For the text-containing cell, return its midpoint in (x, y) coordinate format. 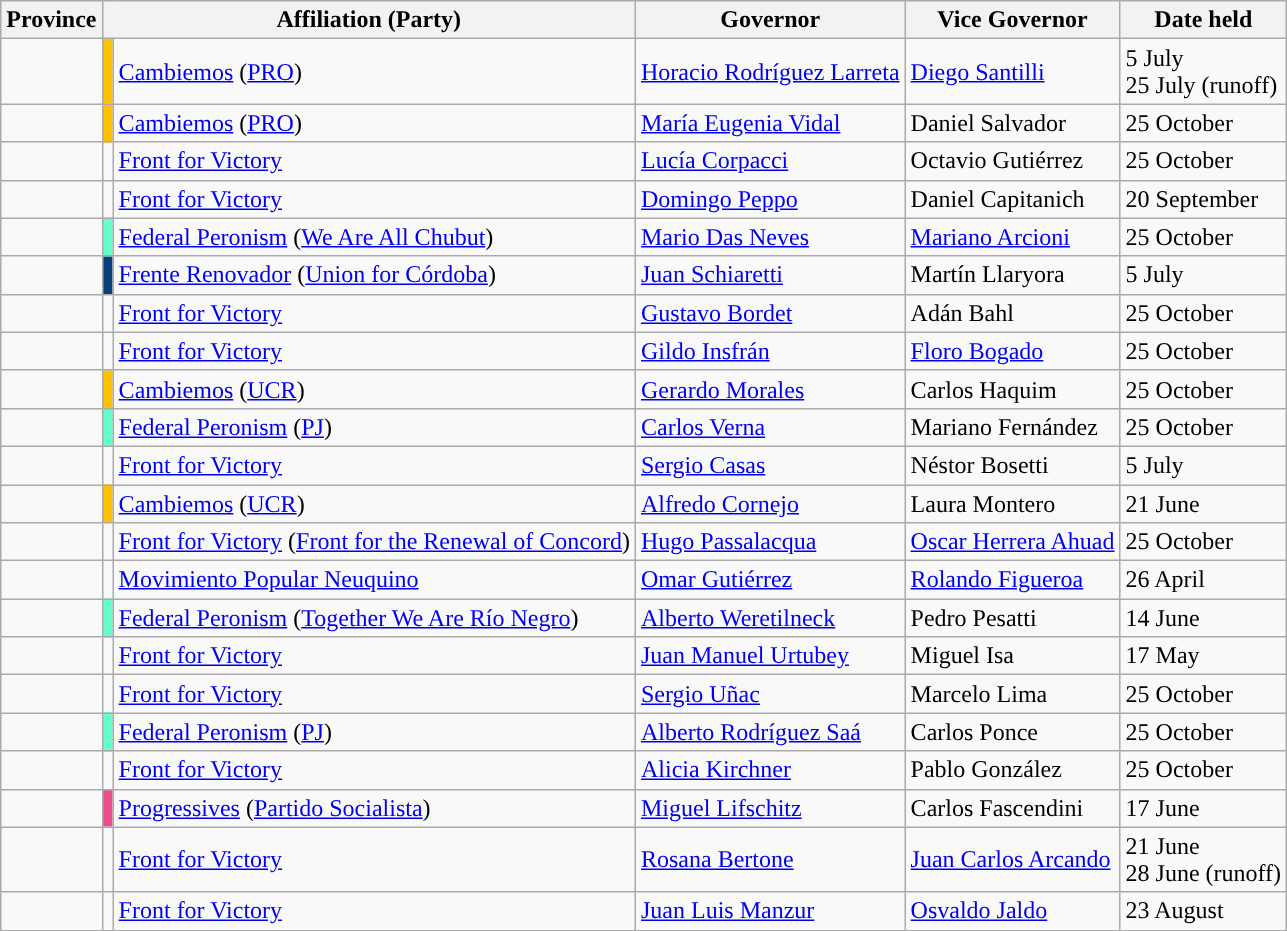
Rosana Bertone (770, 860)
26 April (1204, 580)
Oscar Herrera Ahuad (1012, 542)
Lucía Corpacci (770, 161)
Date held (1204, 20)
Miguel Lifschitz (770, 808)
Governor (770, 20)
17 June (1204, 808)
Néstor Bosetti (1012, 465)
Front for Victory (Front for the Renewal of Concord) (374, 542)
María Eugenia Vidal (770, 123)
5 July 25 July (runoff) (1204, 72)
Floro Bogado (1012, 351)
Frente Renovador (Union for Córdoba) (374, 275)
Mariano Fernández (1012, 427)
Horacio Rodríguez Larreta (770, 72)
Alicia Kirchner (770, 770)
Federal Peronism (Together We Are Río Negro) (374, 618)
Marcelo Lima (1012, 694)
20 September (1204, 199)
Octavio Gutiérrez (1012, 161)
Carlos Verna (770, 427)
Daniel Salvador (1012, 123)
14 June (1204, 618)
Daniel Capitanich (1012, 199)
Gildo Insfrán (770, 351)
Juan Luis Manzur (770, 911)
Alfredo Cornejo (770, 503)
Hugo Passalacqua (770, 542)
Gustavo Bordet (770, 313)
Vice Governor (1012, 20)
Adán Bahl (1012, 313)
Laura Montero (1012, 503)
23 August (1204, 911)
Diego Santilli (1012, 72)
Sergio Casas (770, 465)
Province (52, 20)
17 May (1204, 656)
Sergio Uñac (770, 694)
Carlos Fascendini (1012, 808)
Rolando Figueroa (1012, 580)
Miguel Isa (1012, 656)
Martín Llaryora (1012, 275)
Mario Das Neves (770, 237)
Juan Schiaretti (770, 275)
Domingo Peppo (770, 199)
Movimiento Popular Neuquino (374, 580)
Juan Manuel Urtubey (770, 656)
Carlos Haquim (1012, 389)
Gerardo Morales (770, 389)
Osvaldo Jaldo (1012, 911)
Alberto Rodríguez Saá (770, 732)
Carlos Ponce (1012, 732)
Mariano Arcioni (1012, 237)
Juan Carlos Arcando (1012, 860)
Pablo González (1012, 770)
Affiliation (Party) (368, 20)
Pedro Pesatti (1012, 618)
Alberto Weretilneck (770, 618)
21 June (1204, 503)
21 June 28 June (runoff) (1204, 860)
Omar Gutiérrez (770, 580)
Federal Peronism (We Are All Chubut) (374, 237)
Progressives (Partido Socialista) (374, 808)
